Return (x, y) of the center of cell containing provided text 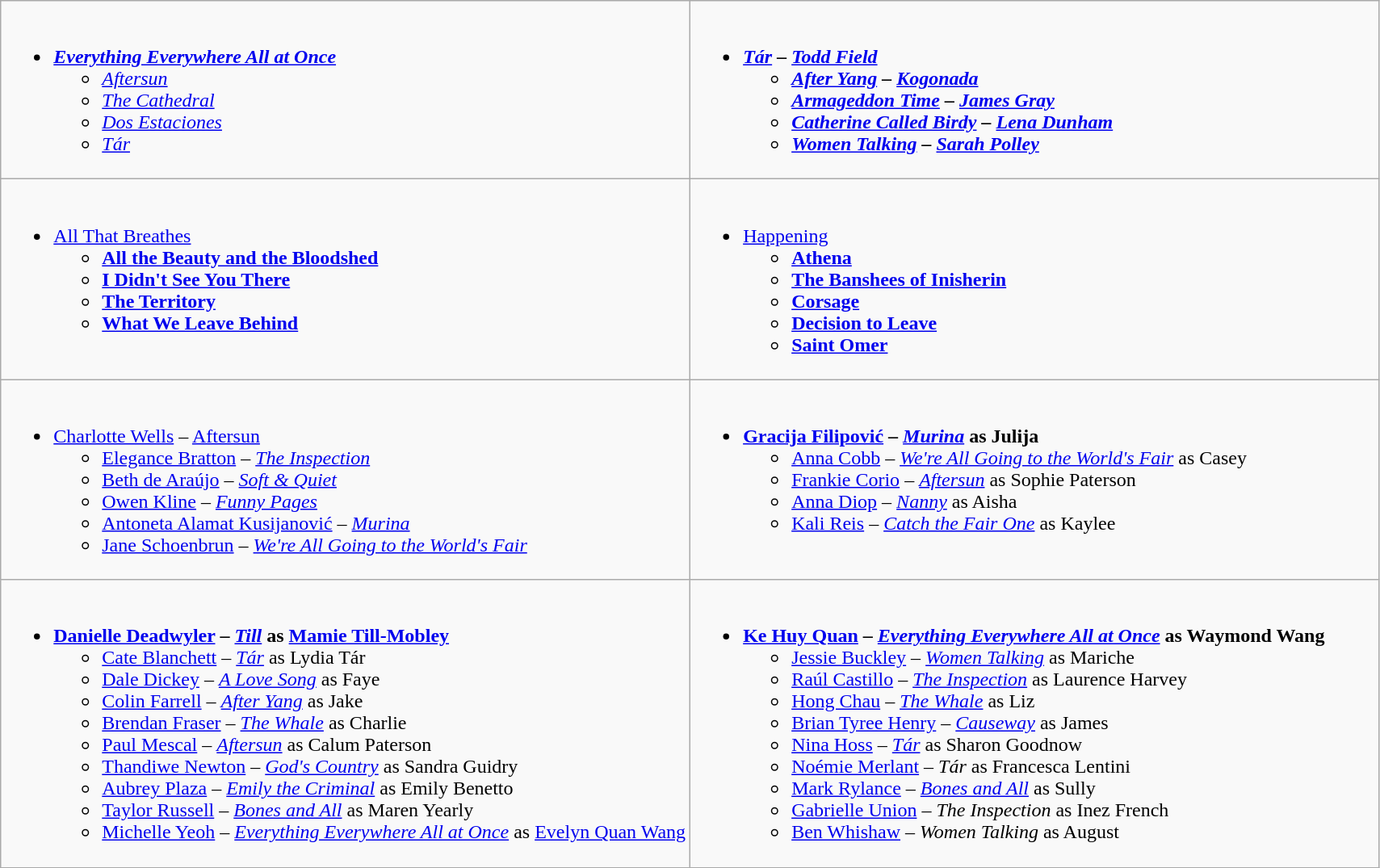
All That BreathesAll the Beauty and the BloodshedI Didn't See You ThereThe TerritoryWhat We Leave Behind (346, 279)
Everything Everywhere All at OnceAftersunThe CathedralDos EstacionesTár (346, 90)
HappeningAthenaThe Banshees of InisherinCorsageDecision to LeaveSaint Omer (1035, 279)
Tár – Todd FieldAfter Yang – KogonadaArmageddon Time – James GrayCatherine Called Birdy – Lena DunhamWomen Talking – Sarah Polley (1035, 90)
